Search for the cell housing the specified text and yield its (x, y) center coordinate. 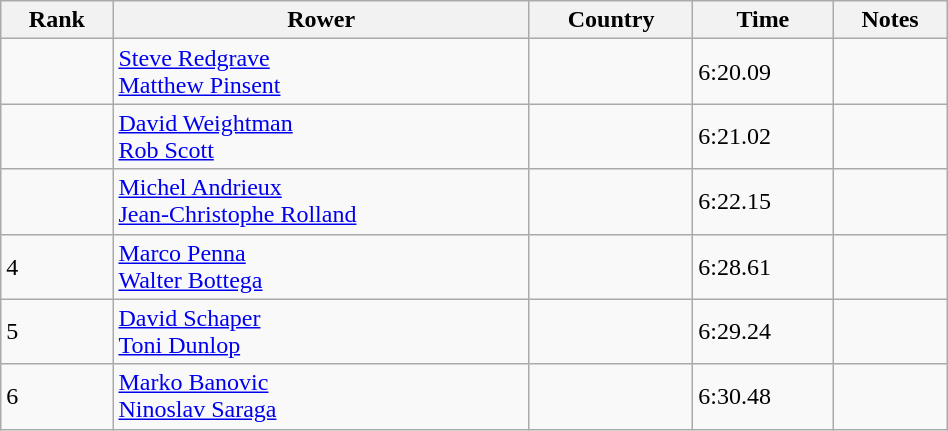
6 (57, 396)
David Weightman Rob Scott (321, 136)
Rank (57, 20)
Notes (890, 20)
6:30.48 (763, 396)
5 (57, 332)
6:21.02 (763, 136)
Time (763, 20)
Marco PennaWalter Bottega (321, 266)
Steve Redgrave Matthew Pinsent (321, 72)
4 (57, 266)
6:28.61 (763, 266)
David SchaperToni Dunlop (321, 332)
6:22.15 (763, 202)
Marko Banovic Ninoslav Saraga (321, 396)
6:29.24 (763, 332)
Rower (321, 20)
6:20.09 (763, 72)
Country (610, 20)
Michel AndrieuxJean-Christophe Rolland (321, 202)
